Determine the [X, Y] coordinate at the center of the cell enclosing the given text.  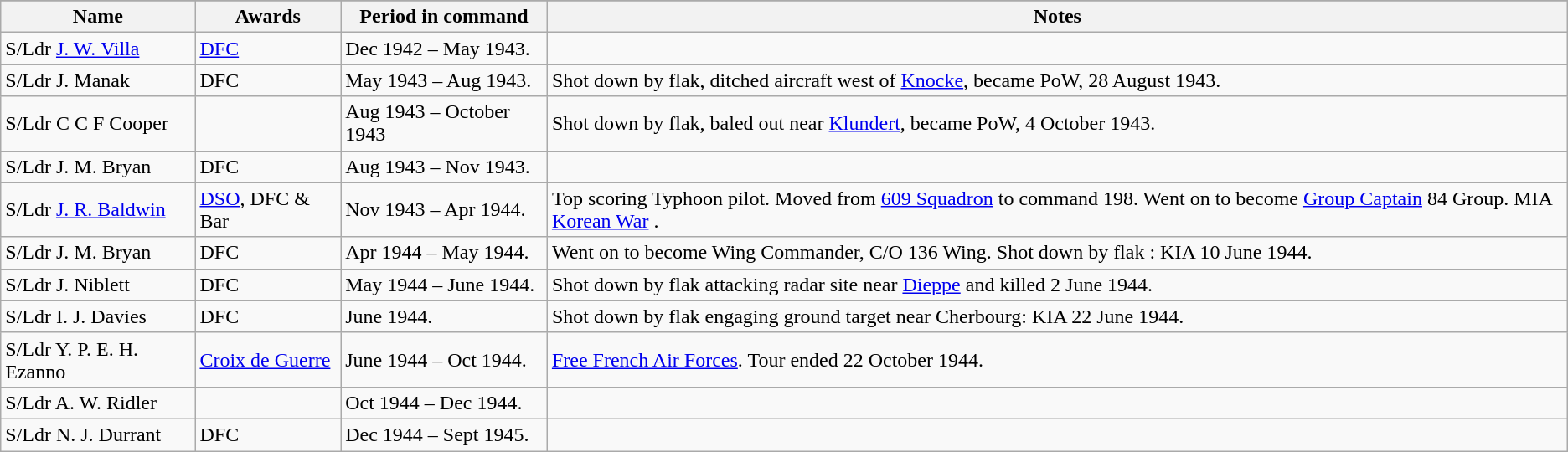
Period in command [444, 17]
S/Ldr I. J. Davies [98, 316]
Notes [1057, 17]
Awards [268, 17]
Dec 1944 – Sept 1945. [444, 434]
Aug 1943 – October 1943 [444, 124]
S/Ldr J. Niblett [98, 285]
Aug 1943 – Nov 1943. [444, 167]
June 1944 – Oct 1944. [444, 360]
DSO, DFC & Bar [268, 209]
June 1944. [444, 316]
S/Ldr N. J. Durrant [98, 434]
Went on to become Wing Commander, C/O 136 Wing. Shot down by flak : KIA 10 June 1944. [1057, 253]
S/Ldr Y. P. E. H. Ezanno [98, 360]
Shot down by flak engaging ground target near Cherbourg: KIA 22 June 1944. [1057, 316]
Nov 1943 – Apr 1944. [444, 209]
May 1943 – Aug 1943. [444, 80]
May 1944 – June 1944. [444, 285]
S/Ldr A. W. Ridler [98, 403]
Name [98, 17]
S/Ldr J. R. Baldwin [98, 209]
Shot down by flak, baled out near Klundert, became PoW, 4 October 1943. [1057, 124]
Apr 1944 – May 1944. [444, 253]
Free French Air Forces. Tour ended 22 October 1944. [1057, 360]
S/Ldr J. Manak [98, 80]
Shot down by flak attacking radar site near Dieppe and killed 2 June 1944. [1057, 285]
Top scoring Typhoon pilot. Moved from 609 Squadron to command 198. Went on to become Group Captain 84 Group. MIA Korean War . [1057, 209]
Oct 1944 – Dec 1944. [444, 403]
Croix de Guerre [268, 360]
S/Ldr C C F Cooper [98, 124]
Shot down by flak, ditched aircraft west of Knocke, became PoW, 28 August 1943. [1057, 80]
S/Ldr J. W. Villa [98, 49]
Dec 1942 – May 1943. [444, 49]
